Return the [X, Y] coordinate for the center point of the cell that contains the specified text.  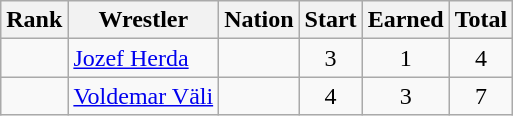
Nation [259, 20]
7 [481, 96]
Voldemar Väli [144, 96]
Wrestler [144, 20]
Jozef Herda [144, 58]
Earned [406, 20]
Rank [34, 20]
Total [481, 20]
Start [330, 20]
1 [406, 58]
